Identify which cell holds the provided text, then report its (X, Y) central coordinate. 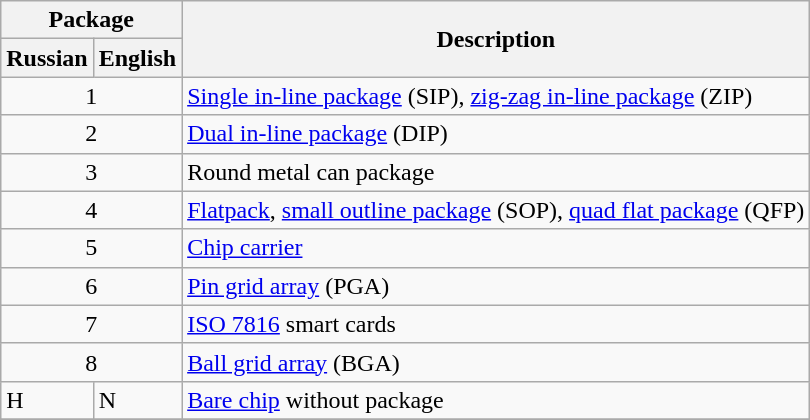
English (137, 58)
Chip carrier (496, 248)
N (137, 400)
ISO 7816 smart cards (496, 324)
3 (92, 172)
Dual in-line package (DIP) (496, 134)
Description (496, 39)
Flatpack, small outline package (SOP), quad flat package (QFP) (496, 210)
Pin grid array (PGA) (496, 286)
6 (92, 286)
Package (92, 20)
4 (92, 210)
2 (92, 134)
Ball grid array (BGA) (496, 362)
Bare chip without package (496, 400)
8 (92, 362)
Round metal can package (496, 172)
7 (92, 324)
Н (47, 400)
Russian (47, 58)
5 (92, 248)
1 (92, 96)
Single in-line package (SIP), zig-zag in-line package (ZIP) (496, 96)
